Extract the [x, y] coordinate from the center of the cell holding the provided text.  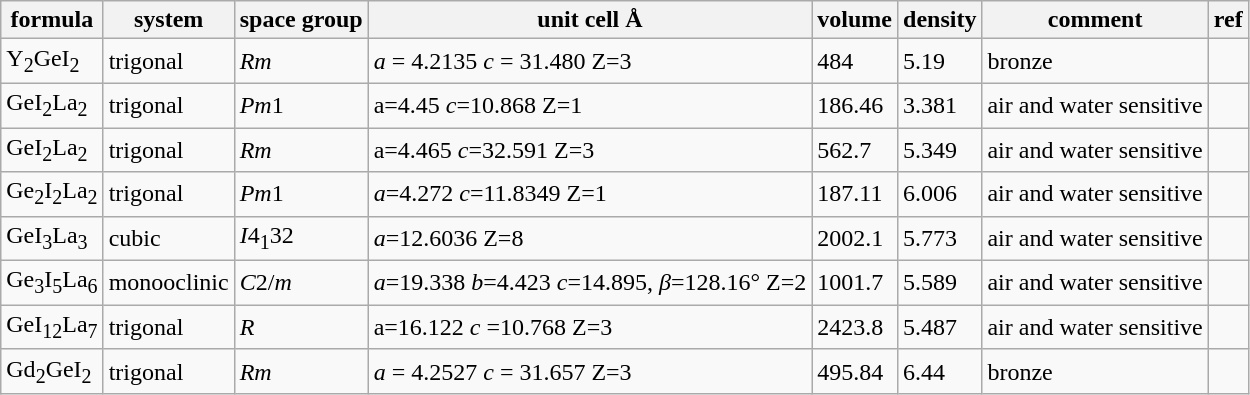
space group [301, 20]
Y2GeI2 [52, 61]
5.589 [940, 283]
volume [855, 20]
a=4.272 c=11.8349 Z=1 [590, 194]
C2/m [301, 283]
6.006 [940, 194]
484 [855, 61]
6.44 [940, 371]
cubic [168, 238]
5.349 [940, 150]
comment [1095, 20]
186.46 [855, 105]
monooclinic [168, 283]
GeI3La3 [52, 238]
density [940, 20]
formula [52, 20]
Ge2I2La2 [52, 194]
ref [1228, 20]
2002.1 [855, 238]
a=19.338 b=4.423 c=14.895, β=128.16° Z=2 [590, 283]
187.11 [855, 194]
562.7 [855, 150]
R [301, 327]
a=12.6036 Z=8 [590, 238]
a = 4.2135 c = 31.480 Z=3 [590, 61]
system [168, 20]
5.773 [940, 238]
Gd2GeI2 [52, 371]
5.487 [940, 327]
5.19 [940, 61]
3.381 [940, 105]
unit cell Å [590, 20]
495.84 [855, 371]
I4132 [301, 238]
a = 4.2527 c = 31.657 Z=3 [590, 371]
GeI12La7 [52, 327]
a=4.465 c=32.591 Z=3 [590, 150]
Ge3I5La6 [52, 283]
a=4.45 c=10.868 Z=1 [590, 105]
a=16.122 c =10.768 Z=3 [590, 327]
1001.7 [855, 283]
2423.8 [855, 327]
